Determine the [x, y] coordinate at the center of the cell enclosing the given text.  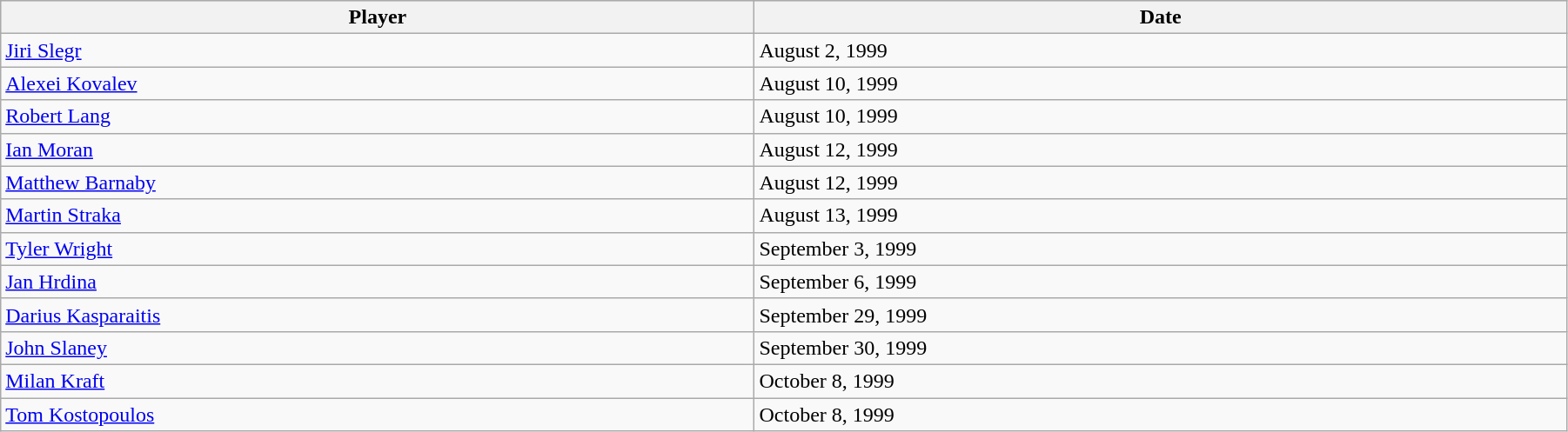
Jan Hrdina [378, 282]
Alexei Kovalev [378, 83]
Player [378, 17]
Tyler Wright [378, 249]
Ian Moran [378, 150]
Jiri Slegr [378, 50]
Matthew Barnaby [378, 183]
September 29, 1999 [1161, 315]
September 3, 1999 [1161, 249]
September 30, 1999 [1161, 348]
Tom Kostopoulos [378, 415]
Robert Lang [378, 116]
September 6, 1999 [1161, 282]
August 2, 1999 [1161, 50]
Darius Kasparaitis [378, 315]
Milan Kraft [378, 381]
Martin Straka [378, 216]
August 13, 1999 [1161, 216]
John Slaney [378, 348]
Date [1161, 17]
